Pinpoint the cell where the given text exists, returning its [X, Y] midpoint coordinate. 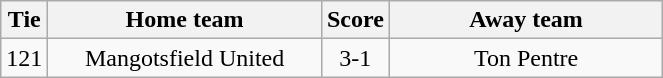
Ton Pentre [526, 58]
Score [355, 20]
3-1 [355, 58]
Home team [185, 20]
Mangotsfield United [185, 58]
121 [24, 58]
Tie [24, 20]
Away team [526, 20]
